Pinpoint the cell where the given text exists, returning its (X, Y) midpoint coordinate. 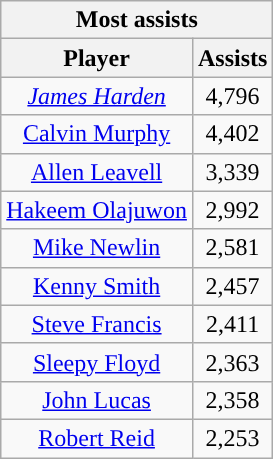
4,402 (232, 134)
2,992 (232, 210)
Hakeem Olajuwon (97, 210)
Assists (232, 58)
2,363 (232, 362)
Robert Reid (97, 438)
3,339 (232, 172)
2,358 (232, 400)
Player (97, 58)
Kenny Smith (97, 286)
Sleepy Floyd (97, 362)
2,581 (232, 248)
Most assists (137, 20)
John Lucas (97, 400)
Steve Francis (97, 324)
2,457 (232, 286)
James Harden (97, 96)
Mike Newlin (97, 248)
2,253 (232, 438)
2,411 (232, 324)
4,796 (232, 96)
Calvin Murphy (97, 134)
Allen Leavell (97, 172)
